Provide the (x, y) coordinate of the cell's center where the given text is located.  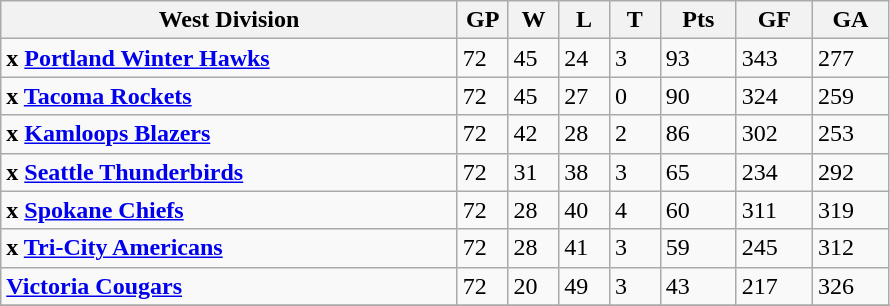
West Division (230, 20)
Pts (698, 20)
93 (698, 58)
40 (584, 210)
42 (534, 134)
311 (774, 210)
326 (850, 286)
2 (634, 134)
60 (698, 210)
x Portland Winter Hawks (230, 58)
W (534, 20)
4 (634, 210)
GF (774, 20)
259 (850, 96)
x Tri-City Americans (230, 248)
253 (850, 134)
GP (482, 20)
20 (534, 286)
41 (584, 248)
T (634, 20)
292 (850, 172)
49 (584, 286)
90 (698, 96)
0 (634, 96)
343 (774, 58)
27 (584, 96)
x Spokane Chiefs (230, 210)
217 (774, 286)
245 (774, 248)
x Kamloops Blazers (230, 134)
324 (774, 96)
31 (534, 172)
59 (698, 248)
L (584, 20)
38 (584, 172)
Victoria Cougars (230, 286)
86 (698, 134)
x Seattle Thunderbirds (230, 172)
24 (584, 58)
GA (850, 20)
65 (698, 172)
x Tacoma Rockets (230, 96)
43 (698, 286)
277 (850, 58)
319 (850, 210)
312 (850, 248)
302 (774, 134)
234 (774, 172)
